Provide the (X, Y) coordinate of the cell's center where the given text is located.  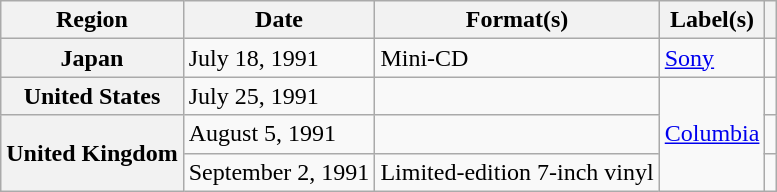
Columbia (712, 134)
Date (279, 20)
Mini-CD (517, 58)
September 2, 1991 (279, 172)
Limited-edition 7-inch vinyl (517, 172)
United Kingdom (92, 153)
Format(s) (517, 20)
July 25, 1991 (279, 96)
July 18, 1991 (279, 58)
August 5, 1991 (279, 134)
Region (92, 20)
United States (92, 96)
Japan (92, 58)
Label(s) (712, 20)
Sony (712, 58)
